Return the (X, Y) coordinate for the center point of the cell that contains the specified text.  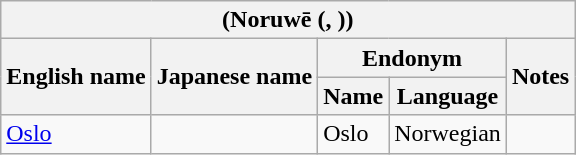
Language (448, 96)
Notes (540, 77)
Endonym (412, 58)
Name (354, 96)
Japanese name (234, 77)
English name (76, 77)
Norwegian (448, 134)
(Noruwē (, )) (288, 20)
